Output the [X, Y] coordinate of the center of the cell containing the given text.  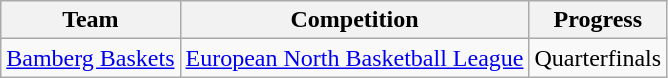
Bamberg Baskets [90, 58]
Competition [354, 20]
Progress [598, 20]
European North Basketball League [354, 58]
Quarterfinals [598, 58]
Team [90, 20]
